Scan for the cell matching the given text and deliver its [x, y] coordinate at center. 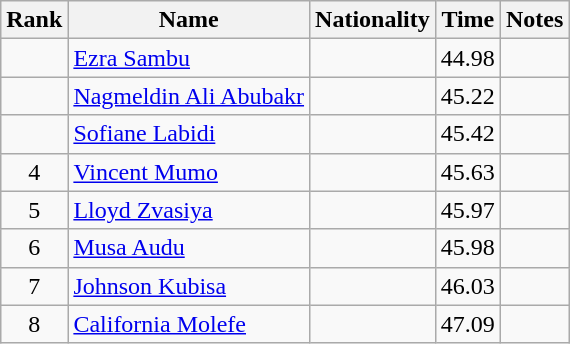
47.09 [468, 324]
5 [34, 210]
45.42 [468, 134]
45.98 [468, 248]
Time [468, 20]
Ezra Sambu [189, 58]
Johnson Kubisa [189, 286]
46.03 [468, 286]
Vincent Mumo [189, 172]
Musa Audu [189, 248]
Nationality [373, 20]
8 [34, 324]
Nagmeldin Ali Abubakr [189, 96]
Rank [34, 20]
45.97 [468, 210]
Notes [534, 20]
Lloyd Zvasiya [189, 210]
4 [34, 172]
7 [34, 286]
45.63 [468, 172]
California Molefe [189, 324]
45.22 [468, 96]
6 [34, 248]
Name [189, 20]
Sofiane Labidi [189, 134]
44.98 [468, 58]
